Locate the cell with the specified text and output its (x, y) center coordinate. 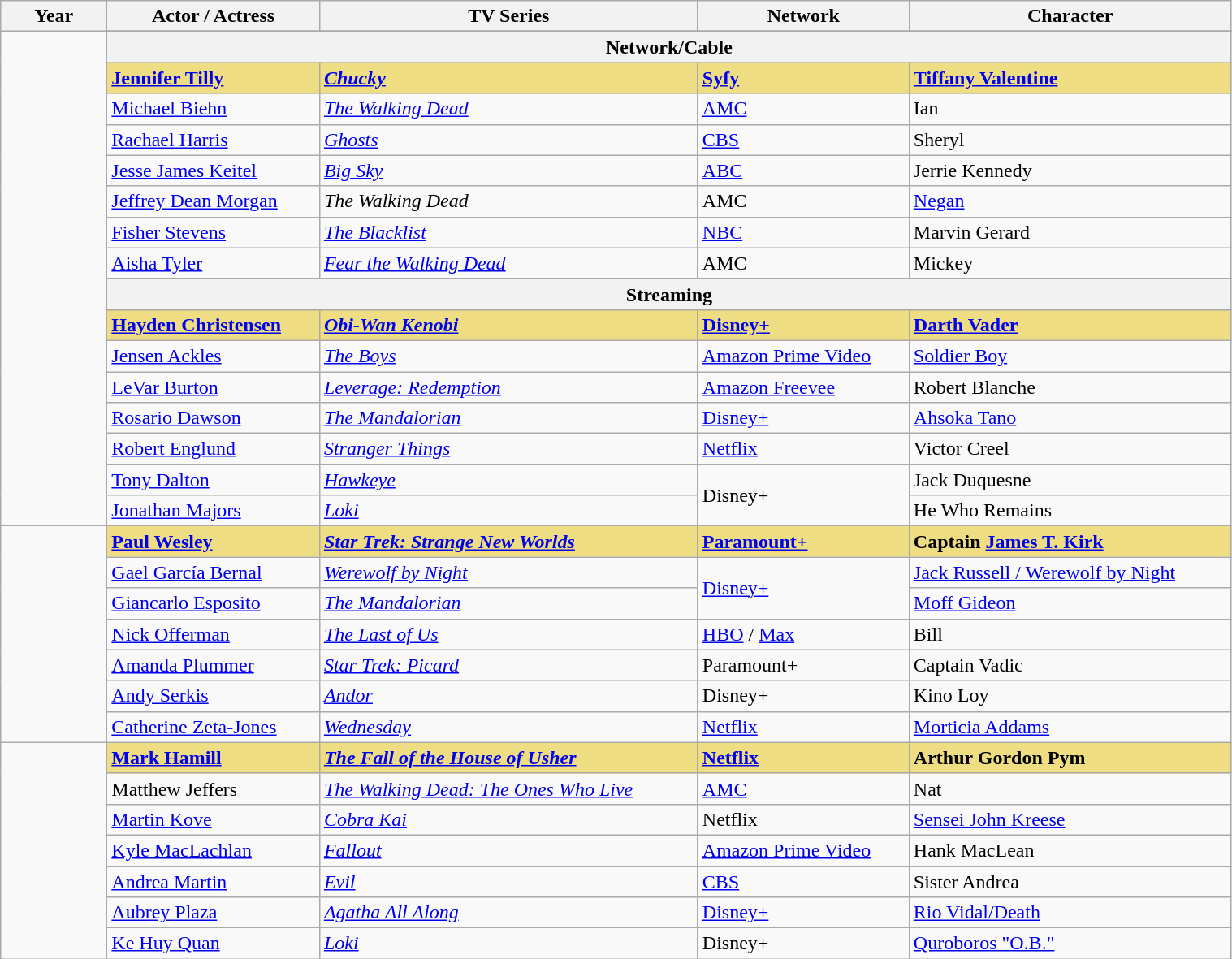
Obi-Wan Kenobi (508, 325)
Ian (1070, 109)
Captain James T. Kirk (1070, 542)
The Blacklist (508, 232)
Fisher Stevens (214, 232)
Matthew Jeffers (214, 788)
Leverage: Redemption (508, 387)
The Boys (508, 356)
Rachael Harris (214, 140)
LeVar Burton (214, 387)
Year (54, 16)
Morticia Addams (1070, 727)
Star Trek: Strange New Worlds (508, 542)
Jennifer Tilly (214, 78)
Stranger Things (508, 449)
Kino Loy (1070, 696)
Paul Wesley (214, 542)
Michael Biehn (214, 109)
Moff Gideon (1070, 603)
Jack Duquesne (1070, 480)
Jesse James Keitel (214, 171)
Arthur Gordon Pym (1070, 758)
NBC (803, 232)
Syfy (803, 78)
Network (803, 16)
Sister Andrea (1070, 881)
Robert Englund (214, 449)
TV Series (508, 16)
Amanda Plummer (214, 665)
Soldier Boy (1070, 356)
Captain Vadic (1070, 665)
Gael García Bernal (214, 572)
Jeffrey Dean Morgan (214, 201)
Wednesday (508, 727)
Character (1070, 16)
Catherine Zeta-Jones (214, 727)
Actor / Actress (214, 16)
He Who Remains (1070, 511)
Mickey (1070, 263)
Hayden Christensen (214, 325)
Ghosts (508, 140)
Mark Hamill (214, 758)
Jensen Ackles (214, 356)
Nick Offerman (214, 634)
Network/Cable (669, 47)
Amazon Freevee (803, 387)
The Last of Us (508, 634)
Nat (1070, 788)
Star Trek: Picard (508, 665)
Sensei John Kreese (1070, 819)
Fallout (508, 850)
Agatha All Along (508, 913)
Giancarlo Esposito (214, 603)
Ke Huy Quan (214, 944)
Marvin Gerard (1070, 232)
Cobra Kai (508, 819)
Fear the Walking Dead (508, 263)
Rosario Dawson (214, 418)
The Fall of the House of Usher (508, 758)
Darth Vader (1070, 325)
Streaming (669, 294)
Martin Kove (214, 819)
Big Sky (508, 171)
ABC (803, 171)
Andy Serkis (214, 696)
Hank MacLean (1070, 850)
Jack Russell / Werewolf by Night (1070, 572)
Kyle MacLachlan (214, 850)
Robert Blanche (1070, 387)
Sheryl (1070, 140)
Evil (508, 881)
Rio Vidal/Death (1070, 913)
Jerrie Kennedy (1070, 171)
The Walking Dead: The Ones Who Live (508, 788)
Bill (1070, 634)
Werewolf by Night (508, 572)
Tiffany Valentine (1070, 78)
Jonathan Majors (214, 511)
Tony Dalton (214, 480)
Aubrey Plaza (214, 913)
Negan (1070, 201)
Andor (508, 696)
HBO / Max (803, 634)
Ahsoka Tano (1070, 418)
Andrea Martin (214, 881)
Victor Creel (1070, 449)
Aisha Tyler (214, 263)
Quroboros "O.B." (1070, 944)
Chucky (508, 78)
Hawkeye (508, 480)
